For the text-containing cell, return its midpoint in [X, Y] coordinate format. 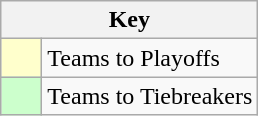
Key [130, 20]
Teams to Tiebreakers [150, 96]
Teams to Playoffs [150, 58]
